Detect which cell encompasses the target text, then output its (x, y) center coordinate. 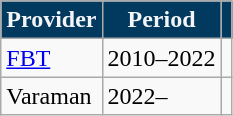
Varaman (52, 96)
Provider (52, 20)
2010–2022 (162, 58)
FBT (52, 58)
Period (162, 20)
2022– (162, 96)
